Locate the cell with the specified text and output its [X, Y] center coordinate. 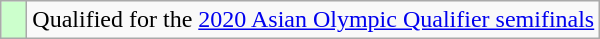
Qualified for the 2020 Asian Olympic Qualifier semifinals [314, 20]
